Pinpoint the cell where the given text exists, returning its (x, y) midpoint coordinate. 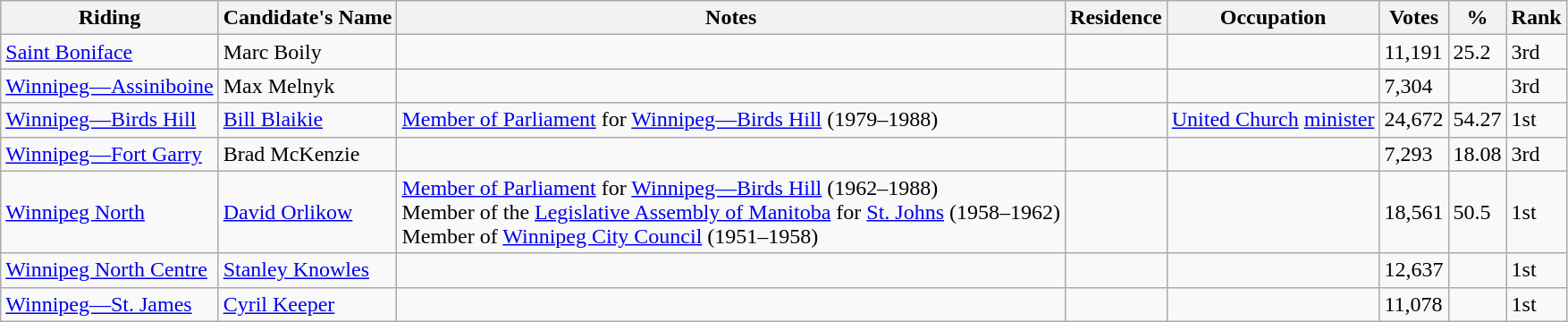
7,304 (1414, 86)
Occupation (1273, 18)
Residence (1117, 18)
Max Melnyk (308, 86)
Stanley Knowles (308, 270)
50.5 (1477, 212)
12,637 (1414, 270)
Winnipeg—Fort Garry (109, 154)
Votes (1414, 18)
% (1477, 18)
Rank (1536, 18)
Winnipeg North (109, 212)
24,672 (1414, 120)
Candidate's Name (308, 18)
Brad McKenzie (308, 154)
United Church minister (1273, 120)
David Orlikow (308, 212)
7,293 (1414, 154)
18,561 (1414, 212)
Winnipeg—Birds Hill (109, 120)
11,191 (1414, 52)
Riding (109, 18)
54.27 (1477, 120)
Winnipeg—St. James (109, 304)
18.08 (1477, 154)
Cyril Keeper (308, 304)
Member of Parliament for Winnipeg—Birds Hill (1979–1988) (731, 120)
Notes (731, 18)
Winnipeg—Assiniboine (109, 86)
Marc Boily (308, 52)
Winnipeg North Centre (109, 270)
25.2 (1477, 52)
Saint Boniface (109, 52)
11,078 (1414, 304)
Bill Blaikie (308, 120)
